Detect which cell encompasses the target text, then output its [X, Y] center coordinate. 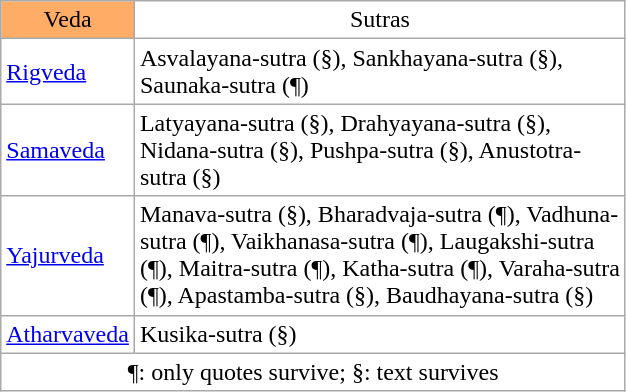
Rigveda [68, 72]
Yajurveda [68, 256]
Kusika-sutra (§) [380, 334]
Atharvaveda [68, 334]
Samaveda [68, 150]
Latyayana-sutra (§), Drahyayana-sutra (§), Nidana-sutra (§), Pushpa-sutra (§), Anustotra-sutra (§) [380, 150]
Sutras [380, 20]
¶: only quotes survive; §: text survives [314, 372]
Veda [68, 20]
Asvalayana-sutra (§), Sankhayana-sutra (§), Saunaka-sutra (¶) [380, 72]
